Pinpoint the cell where the given text exists, returning its (X, Y) midpoint coordinate. 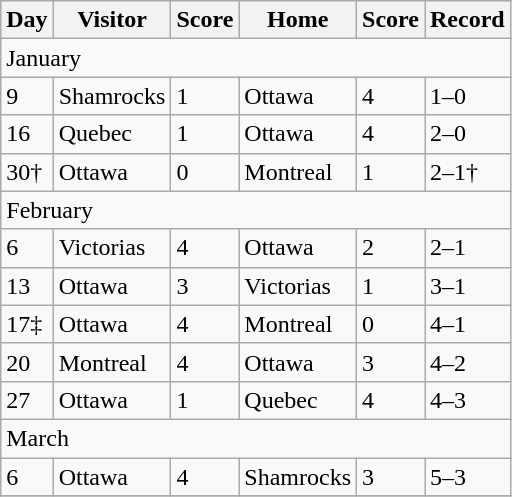
1–0 (467, 96)
3–1 (467, 286)
February (256, 210)
January (256, 58)
Day (27, 20)
30† (27, 172)
4–2 (467, 362)
Visitor (112, 20)
Home (298, 20)
27 (27, 400)
2–1 (467, 248)
17‡ (27, 324)
2–0 (467, 134)
4–3 (467, 400)
Record (467, 20)
20 (27, 362)
13 (27, 286)
5–3 (467, 477)
4–1 (467, 324)
16 (27, 134)
9 (27, 96)
March (256, 438)
2 (391, 248)
2–1† (467, 172)
